Return [X, Y] of the center of cell containing provided text 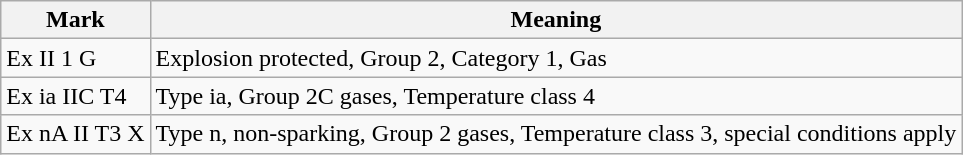
Explosion protected, Group 2, Category 1, Gas [556, 58]
Ex II 1 G [76, 58]
Ex nA II T3 X [76, 134]
Mark [76, 20]
Type ia, Group 2C gases, Temperature class 4 [556, 96]
Type n, non-sparking, Group 2 gases, Temperature class 3, special conditions apply [556, 134]
Ex ia IIC T4 [76, 96]
Meaning [556, 20]
